Provide the (X, Y) coordinate of the cell's center where the given text is located.  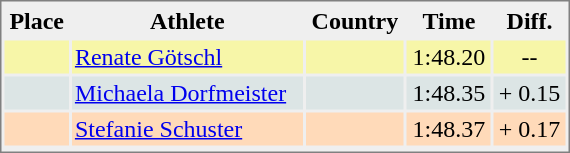
Athlete (188, 20)
Diff. (530, 20)
1:48.20 (449, 56)
Place (36, 20)
Michaela Dorfmeister (188, 92)
+ 0.17 (530, 128)
1:48.37 (449, 128)
Stefanie Schuster (188, 128)
+ 0.15 (530, 92)
1:48.35 (449, 92)
Country (355, 20)
Renate Götschl (188, 56)
Time (449, 20)
-- (530, 56)
